Detect which cell encompasses the target text, then output its (X, Y) center coordinate. 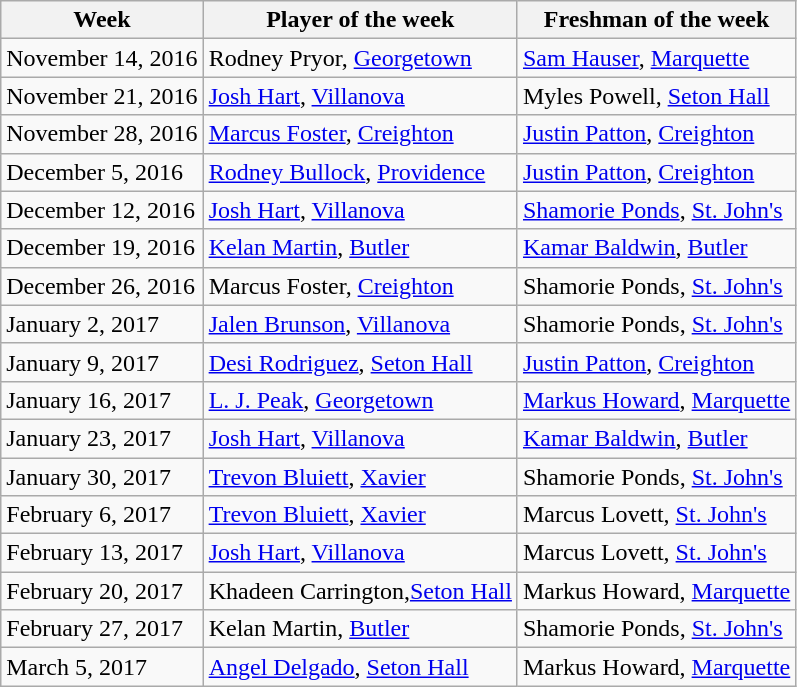
Sam Hauser, Marquette (656, 58)
January 9, 2017 (102, 362)
L. J. Peak, Georgetown (360, 400)
February 27, 2017 (102, 629)
November 28, 2016 (102, 134)
February 6, 2017 (102, 515)
December 19, 2016 (102, 248)
December 5, 2016 (102, 172)
Freshman of the week (656, 20)
January 23, 2017 (102, 438)
December 12, 2016 (102, 210)
December 26, 2016 (102, 286)
Myles Powell, Seton Hall (656, 96)
Rodney Bullock, Providence (360, 172)
Desi Rodriguez, Seton Hall (360, 362)
January 30, 2017 (102, 477)
Rodney Pryor, Georgetown (360, 58)
January 16, 2017 (102, 400)
Jalen Brunson, Villanova (360, 324)
November 21, 2016 (102, 96)
Week (102, 20)
February 20, 2017 (102, 591)
February 13, 2017 (102, 553)
Angel Delgado, Seton Hall (360, 667)
January 2, 2017 (102, 324)
November 14, 2016 (102, 58)
Player of the week (360, 20)
March 5, 2017 (102, 667)
Khadeen Carrington,Seton Hall (360, 591)
